Scan for the cell matching the given text and deliver its (x, y) coordinate at center. 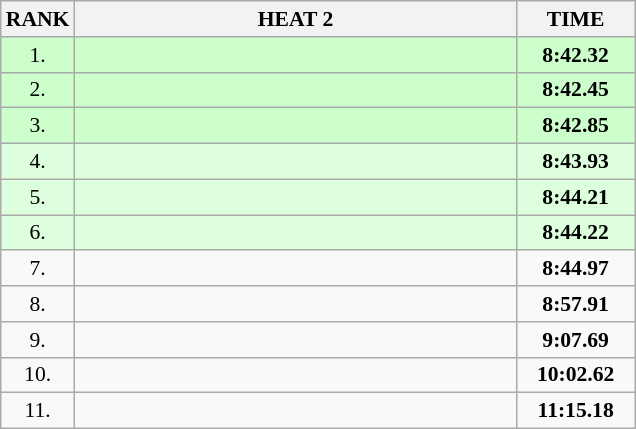
4. (38, 162)
TIME (576, 19)
8:44.22 (576, 233)
7. (38, 269)
6. (38, 233)
HEAT 2 (295, 19)
RANK (38, 19)
10. (38, 375)
8:43.93 (576, 162)
3. (38, 126)
11. (38, 411)
1. (38, 55)
9. (38, 340)
8:42.32 (576, 55)
10:02.62 (576, 375)
8:42.85 (576, 126)
8:57.91 (576, 304)
5. (38, 197)
8:44.21 (576, 197)
9:07.69 (576, 340)
11:15.18 (576, 411)
2. (38, 90)
8. (38, 304)
8:44.97 (576, 269)
8:42.45 (576, 90)
